Return the (X, Y) coordinate for the center point of the cell that contains the specified text.  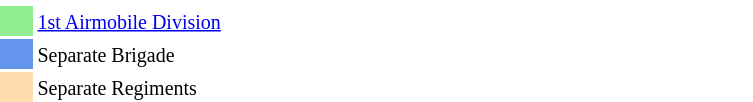
Separate Regiments (394, 87)
1st Airmobile Division (394, 21)
Separate Brigade (394, 54)
